From the cell containing the given text, extract its center point as [X, Y] coordinate. 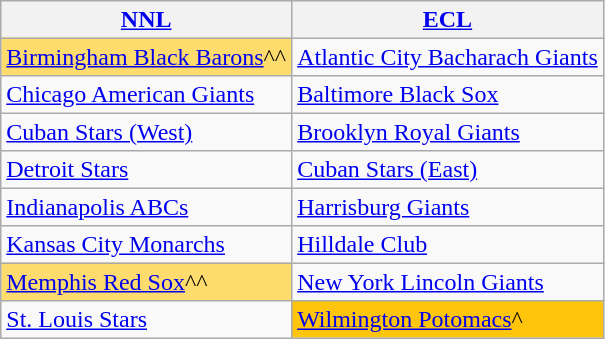
St. Louis Stars [146, 318]
NNL [146, 20]
Detroit Stars [146, 170]
Wilmington Potomacs^ [448, 318]
Harrisburg Giants [448, 206]
Brooklyn Royal Giants [448, 132]
Baltimore Black Sox [448, 94]
Hilldale Club [448, 244]
Atlantic City Bacharach Giants [448, 56]
ECL [448, 20]
New York Lincoln Giants [448, 282]
Birmingham Black Barons^^ [146, 56]
Kansas City Monarchs [146, 244]
Cuban Stars (West) [146, 132]
Memphis Red Sox^^ [146, 282]
Chicago American Giants [146, 94]
Cuban Stars (East) [448, 170]
Indianapolis ABCs [146, 206]
